Determine the (X, Y) coordinate at the center of the cell enclosing the given text.  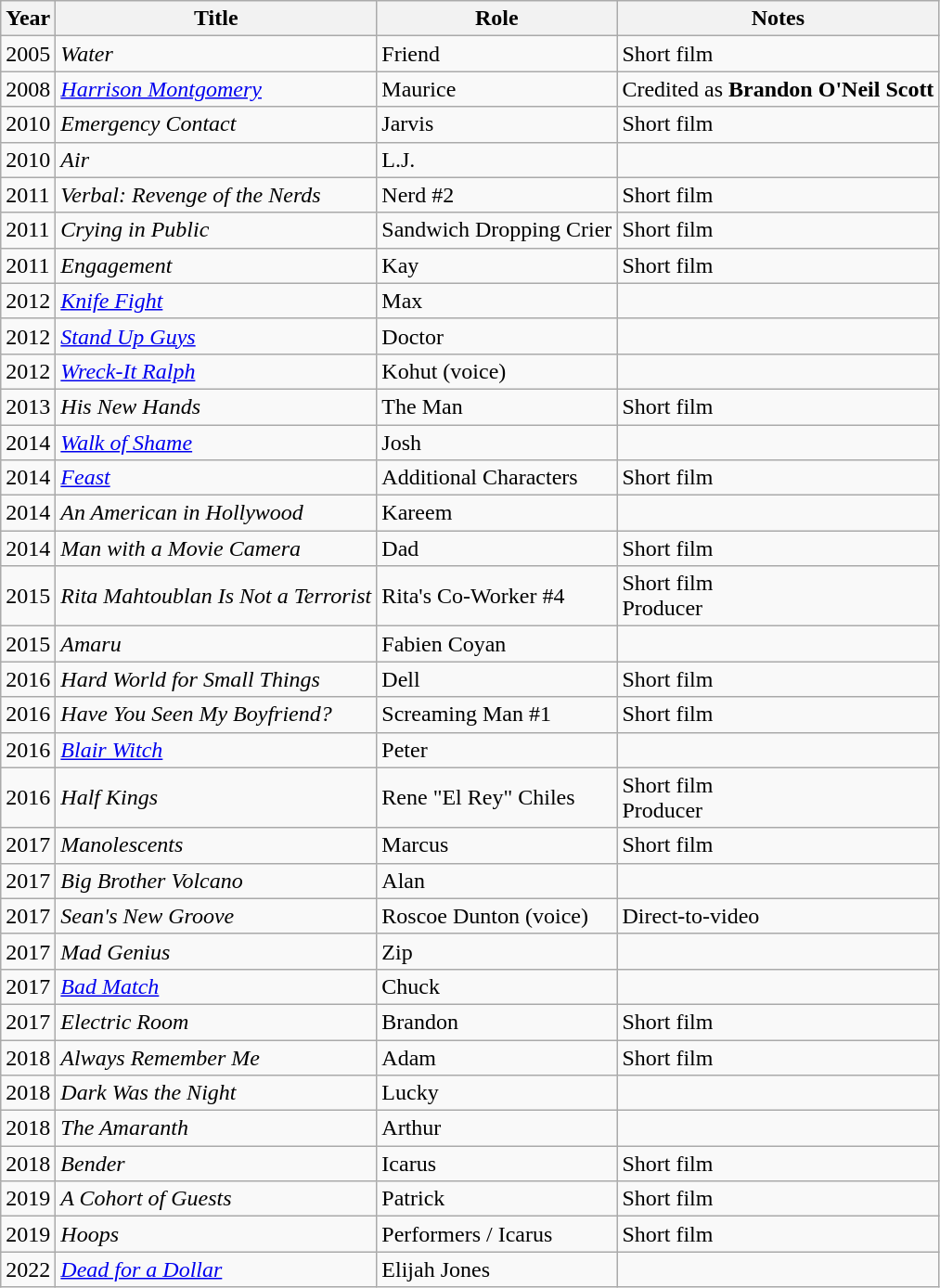
Manolescents (216, 845)
Crying in Public (216, 230)
Air (216, 160)
Water (216, 54)
Always Remember Me (216, 1057)
Jarvis (497, 124)
Performers / Icarus (497, 1234)
Electric Room (216, 1022)
Man with a Movie Camera (216, 548)
Knife Fight (216, 301)
Roscoe Dunton (voice) (497, 916)
2013 (28, 406)
The Amaranth (216, 1128)
Role (497, 19)
Kay (497, 265)
Hard World for Small Things (216, 679)
Rita Mahtoublan Is Not a Terrorist (216, 596)
Icarus (497, 1164)
Half Kings (216, 798)
Rita's Co-Worker #4 (497, 596)
2005 (28, 54)
Rene "El Rey" Chiles (497, 798)
Verbal: Revenge of the Nerds (216, 195)
Kohut (voice) (497, 371)
Fabien Coyan (497, 644)
Hoops (216, 1234)
Friend (497, 54)
Adam (497, 1057)
Alan (497, 881)
Engagement (216, 265)
Dad (497, 548)
Lucky (497, 1093)
Dead for a Dollar (216, 1269)
Emergency Contact (216, 124)
Peter (497, 750)
Amaru (216, 644)
Have You Seen My Boyfriend? (216, 715)
Direct-to-video (778, 916)
Additional Characters (497, 478)
Brandon (497, 1022)
His New Hands (216, 406)
An American in Hollywood (216, 513)
Sandwich Dropping Crier (497, 230)
L.J. (497, 160)
Doctor (497, 336)
Dark Was the Night (216, 1093)
Maurice (497, 89)
Walk of Shame (216, 443)
Josh (497, 443)
Max (497, 301)
Title (216, 19)
A Cohort of Guests (216, 1199)
Screaming Man #1 (497, 715)
Bender (216, 1164)
Chuck (497, 986)
Nerd #2 (497, 195)
Harrison Montgomery (216, 89)
Mad Genius (216, 951)
Arthur (497, 1128)
Blair Witch (216, 750)
Wreck-It Ralph (216, 371)
Notes (778, 19)
The Man (497, 406)
2022 (28, 1269)
Big Brother Volcano (216, 881)
2008 (28, 89)
Stand Up Guys (216, 336)
Elijah Jones (497, 1269)
Dell (497, 679)
Zip (497, 951)
Year (28, 19)
Credited as Brandon O'Neil Scott (778, 89)
Patrick (497, 1199)
Bad Match (216, 986)
Marcus (497, 845)
Sean's New Groove (216, 916)
Feast (216, 478)
Kareem (497, 513)
